Extract the [X, Y] coordinate from the center of the cell holding the provided text.  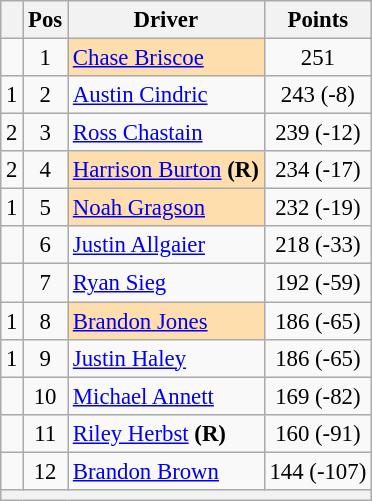
Chase Briscoe [166, 58]
Justin Allgaier [166, 245]
8 [46, 321]
Harrison Burton (R) [166, 170]
239 (-12) [318, 133]
3 [46, 133]
234 (-17) [318, 170]
4 [46, 170]
7 [46, 283]
10 [46, 396]
6 [46, 245]
5 [46, 208]
Brandon Jones [166, 321]
Michael Annett [166, 396]
Points [318, 20]
Justin Haley [166, 358]
144 (-107) [318, 471]
Pos [46, 20]
9 [46, 358]
192 (-59) [318, 283]
Ross Chastain [166, 133]
232 (-19) [318, 208]
11 [46, 433]
169 (-82) [318, 396]
Ryan Sieg [166, 283]
12 [46, 471]
243 (-8) [318, 95]
Austin Cindric [166, 95]
160 (-91) [318, 433]
251 [318, 58]
Riley Herbst (R) [166, 433]
218 (-33) [318, 245]
Driver [166, 20]
Noah Gragson [166, 208]
Brandon Brown [166, 471]
